Determine the [X, Y] coordinate at the center of the cell enclosing the given text.  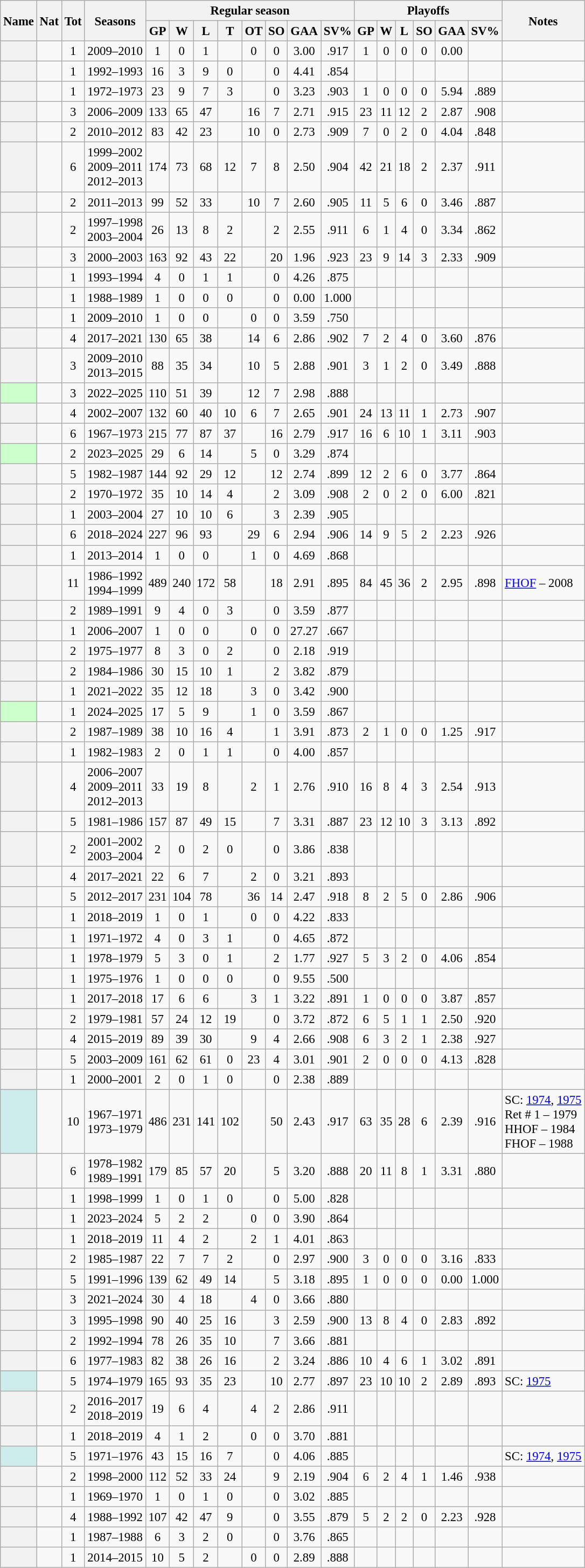
2024–2025 [115, 712]
28 [404, 1121]
4.04 [451, 132]
3.86 [304, 849]
132 [157, 413]
1981–1986 [115, 822]
89 [157, 1039]
50 [277, 1121]
2021–2022 [115, 692]
SC: 1975 [543, 1381]
3.16 [451, 1259]
2011–2013 [115, 202]
34 [206, 365]
.877 [338, 610]
2.76 [304, 787]
.862 [485, 230]
2006–2007 [115, 631]
1982–1987 [115, 474]
179 [157, 1171]
157 [157, 822]
2015–2019 [115, 1039]
3.11 [451, 434]
25 [206, 1320]
4.00 [304, 752]
61 [206, 1059]
3.09 [304, 494]
.667 [338, 631]
5.94 [451, 92]
.865 [338, 1537]
3.42 [304, 692]
2000–2003 [115, 257]
2.37 [451, 167]
1984–1986 [115, 671]
27 [157, 515]
3.34 [451, 230]
6.00 [451, 494]
2022–2025 [115, 393]
1970–1972 [115, 494]
1975–1977 [115, 651]
1993–1994 [115, 277]
3.13 [451, 822]
163 [157, 257]
110 [157, 393]
2012–2017 [115, 897]
3.60 [451, 338]
2.19 [304, 1476]
.926 [485, 535]
2.65 [304, 413]
1967–19711973–1979 [115, 1121]
1998–2000 [115, 1476]
.838 [338, 849]
60 [182, 413]
21 [386, 167]
1969–1970 [115, 1497]
1991–1996 [115, 1280]
2.55 [304, 230]
1.46 [451, 1476]
3.29 [304, 454]
9.55 [304, 978]
1985–1987 [115, 1259]
1.96 [304, 257]
2.79 [304, 434]
2003–2004 [115, 515]
133 [157, 112]
45 [386, 583]
SC: 1974, 1975Ret # 1 – 1979HHOF – 1984FHOF – 1988 [543, 1121]
88 [157, 365]
1987–1989 [115, 732]
1989–1991 [115, 610]
73 [182, 167]
.897 [338, 1381]
3.77 [451, 474]
3.21 [304, 877]
4.26 [304, 277]
3.87 [451, 998]
SC: 1974, 1975 [543, 1456]
161 [157, 1059]
1972–1973 [115, 92]
2006–2009 [115, 112]
.898 [485, 583]
.873 [338, 732]
85 [182, 1171]
1992–1993 [115, 72]
OT [254, 31]
.500 [338, 978]
1987–1988 [115, 1537]
240 [182, 583]
1971–1972 [115, 938]
4.13 [451, 1059]
1.77 [304, 958]
.919 [338, 651]
2017–2018 [115, 998]
3.18 [304, 1280]
2016–20172018–2019 [115, 1409]
2001–20022003–2004 [115, 849]
1982–1983 [115, 752]
58 [229, 583]
1978–1979 [115, 958]
2.74 [304, 474]
2002–2007 [115, 413]
84 [366, 583]
Seasons [115, 20]
227 [157, 535]
.916 [485, 1121]
1986–19921994–1999 [115, 583]
2.98 [304, 393]
2.95 [451, 583]
.913 [485, 787]
.876 [485, 338]
1974–1979 [115, 1381]
3.20 [304, 1171]
1999–20022009–20112012–2013 [115, 167]
1979–1981 [115, 1019]
1971–1976 [115, 1456]
1975–1976 [115, 978]
.867 [338, 712]
83 [157, 132]
2.47 [304, 897]
.928 [485, 1517]
3.76 [304, 1537]
.920 [485, 1019]
Playoffs [428, 11]
4.69 [304, 555]
27.27 [304, 631]
3.90 [304, 1219]
139 [157, 1280]
215 [157, 434]
Notes [543, 20]
.915 [338, 112]
.875 [338, 277]
2014–2015 [115, 1558]
3.72 [304, 1019]
FHOF – 2008 [543, 583]
.750 [338, 318]
2.91 [304, 583]
2.66 [304, 1039]
.918 [338, 897]
1995–1998 [115, 1320]
Regular season [250, 11]
2013–2014 [115, 555]
.907 [485, 413]
1997–19982003–2004 [115, 230]
486 [157, 1121]
.902 [338, 338]
68 [206, 167]
.863 [338, 1239]
3.23 [304, 92]
3.22 [304, 998]
3.24 [304, 1360]
2.43 [304, 1121]
99 [157, 202]
3.82 [304, 671]
144 [157, 474]
.886 [338, 1360]
2003–2009 [115, 1059]
2010–2012 [115, 132]
2.83 [451, 1320]
77 [182, 434]
4.01 [304, 1239]
1988–1992 [115, 1517]
1992–1994 [115, 1341]
174 [157, 167]
.821 [485, 494]
2000–2001 [115, 1080]
Tot [73, 20]
1978–19821989–1991 [115, 1171]
.848 [485, 132]
141 [206, 1121]
3.91 [304, 732]
4.22 [304, 917]
.938 [485, 1476]
1977–1983 [115, 1360]
2.59 [304, 1320]
37 [229, 434]
82 [157, 1360]
.874 [338, 454]
2.54 [451, 787]
Name [19, 20]
Nat [49, 20]
51 [182, 393]
.899 [338, 474]
T [229, 31]
3.55 [304, 1517]
5.00 [304, 1199]
2.87 [451, 112]
2006–20072009–20112012–2013 [115, 787]
.910 [338, 787]
3.00 [304, 51]
112 [157, 1476]
1998–1999 [115, 1199]
2009–20102013–2015 [115, 365]
4.65 [304, 938]
1.25 [451, 732]
2.18 [304, 651]
2.71 [304, 112]
2023–2024 [115, 1219]
3.49 [451, 365]
489 [157, 583]
.868 [338, 555]
1967–1973 [115, 434]
3.01 [304, 1059]
102 [229, 1121]
2.97 [304, 1259]
96 [182, 535]
172 [206, 583]
1988–1989 [115, 298]
2.94 [304, 535]
2.60 [304, 202]
4.41 [304, 72]
90 [157, 1320]
63 [366, 1121]
.923 [338, 257]
2023–2025 [115, 454]
2018–2024 [115, 535]
3.46 [451, 202]
2.33 [451, 257]
165 [157, 1381]
107 [157, 1517]
2.77 [304, 1381]
2021–2024 [115, 1300]
3.70 [304, 1436]
130 [157, 338]
2.88 [304, 365]
104 [182, 897]
